Scan for the cell matching the given text and deliver its (X, Y) coordinate at center. 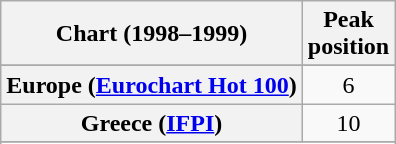
Chart (1998–1999) (152, 34)
10 (348, 123)
Peakposition (348, 34)
Greece (IFPI) (152, 123)
6 (348, 85)
Europe (Eurochart Hot 100) (152, 85)
